Search for the cell housing the specified text and yield its [x, y] center coordinate. 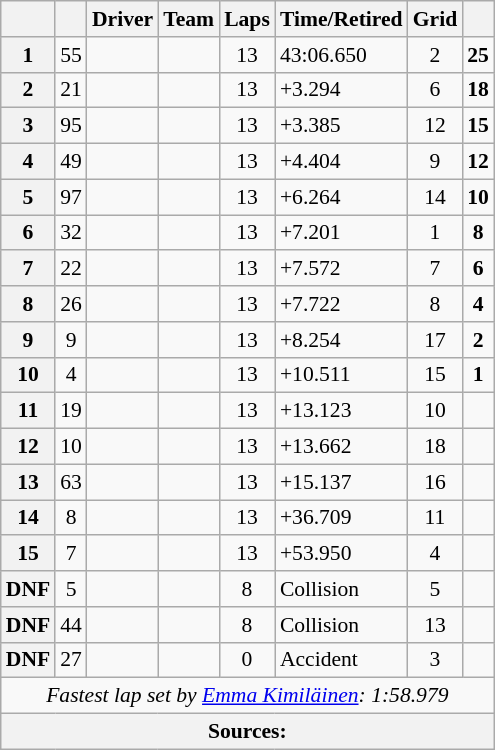
Accident [342, 660]
97 [71, 197]
Team [188, 19]
Driver [122, 19]
55 [71, 55]
21 [71, 90]
95 [71, 126]
0 [247, 660]
+13.662 [342, 447]
16 [436, 482]
25 [478, 55]
+4.404 [342, 162]
49 [71, 162]
Grid [436, 19]
19 [71, 411]
Time/Retired [342, 19]
+3.385 [342, 126]
27 [71, 660]
Fastest lap set by Emma Kimiläinen: 1:58.979 [248, 696]
+10.511 [342, 375]
22 [71, 269]
Sources: [248, 732]
+3.294 [342, 90]
+36.709 [342, 518]
17 [436, 340]
26 [71, 304]
+15.137 [342, 482]
+53.950 [342, 554]
+7.201 [342, 233]
Laps [247, 19]
+6.264 [342, 197]
+13.123 [342, 411]
32 [71, 233]
+7.572 [342, 269]
+7.722 [342, 304]
+8.254 [342, 340]
63 [71, 482]
44 [71, 625]
43:06.650 [342, 55]
